Capture the cell that displays the provided text and extract its [X, Y] central coordinate. 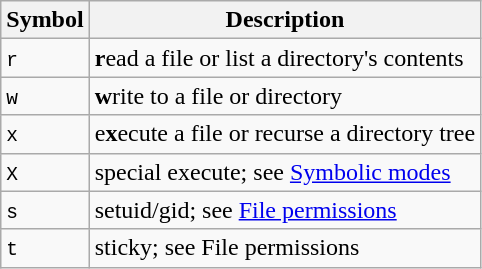
w [45, 96]
sticky; see File permissions [285, 248]
Symbol [45, 20]
s [45, 210]
X [45, 172]
read a file or list a directory's contents [285, 58]
write to a file or directory [285, 96]
x [45, 134]
Description [285, 20]
special execute; see Symbolic modes [285, 172]
setuid/gid; see File permissions [285, 210]
t [45, 248]
execute a file or recurse a directory tree [285, 134]
r [45, 58]
